Identify which cell holds the provided text, then report its [X, Y] central coordinate. 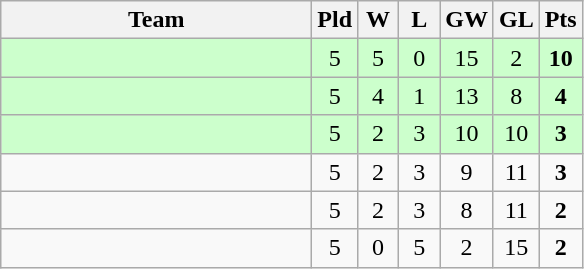
Pts [560, 20]
GW [467, 20]
W [378, 20]
Team [156, 20]
L [420, 20]
Pld [335, 20]
GL [516, 20]
13 [467, 96]
1 [420, 96]
9 [467, 172]
